Determine the (x, y) coordinate at the center of the cell enclosing the given text.  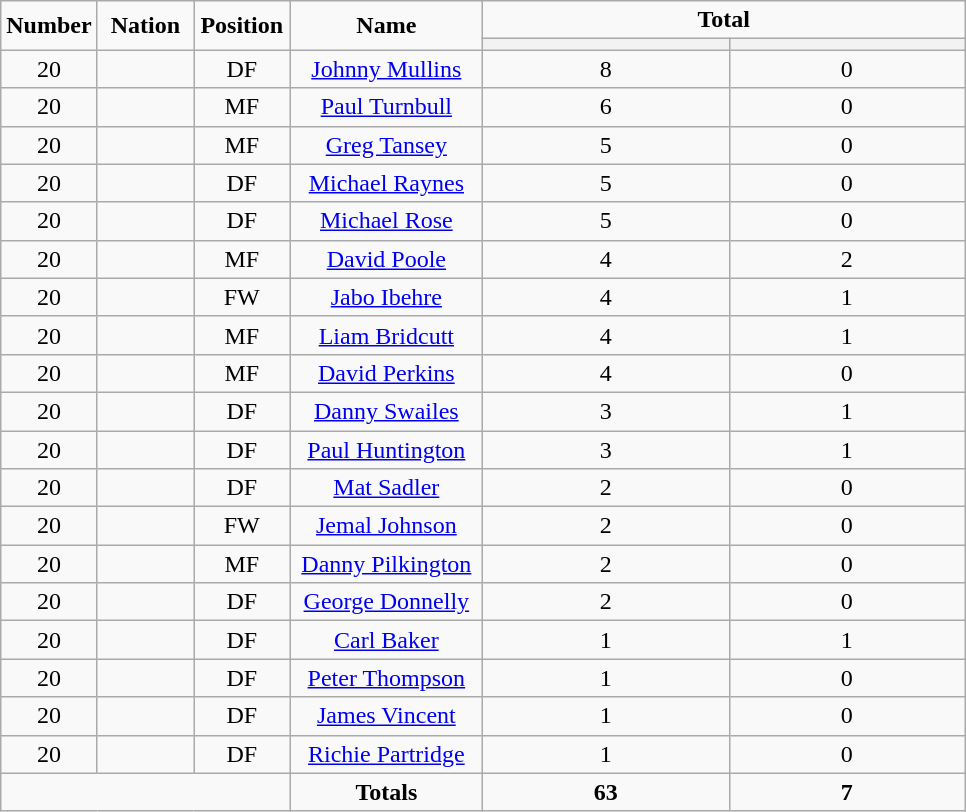
David Poole (386, 259)
David Perkins (386, 373)
63 (606, 792)
Greg Tansey (386, 145)
Danny Swailes (386, 411)
7 (847, 792)
Liam Bridcutt (386, 335)
Totals (386, 792)
Jabo Ibehre (386, 297)
James Vincent (386, 716)
Name (386, 26)
Paul Turnbull (386, 107)
Carl Baker (386, 640)
6 (606, 107)
Peter Thompson (386, 678)
Position (242, 26)
Number (49, 26)
Jemal Johnson (386, 526)
Johnny Mullins (386, 69)
Michael Raynes (386, 183)
8 (606, 69)
Danny Pilkington (386, 564)
George Donnelly (386, 602)
Paul Huntington (386, 449)
Richie Partridge (386, 754)
Michael Rose (386, 221)
Nation (145, 26)
Total (724, 20)
Mat Sadler (386, 488)
